Capture the cell that displays the provided text and extract its (X, Y) central coordinate. 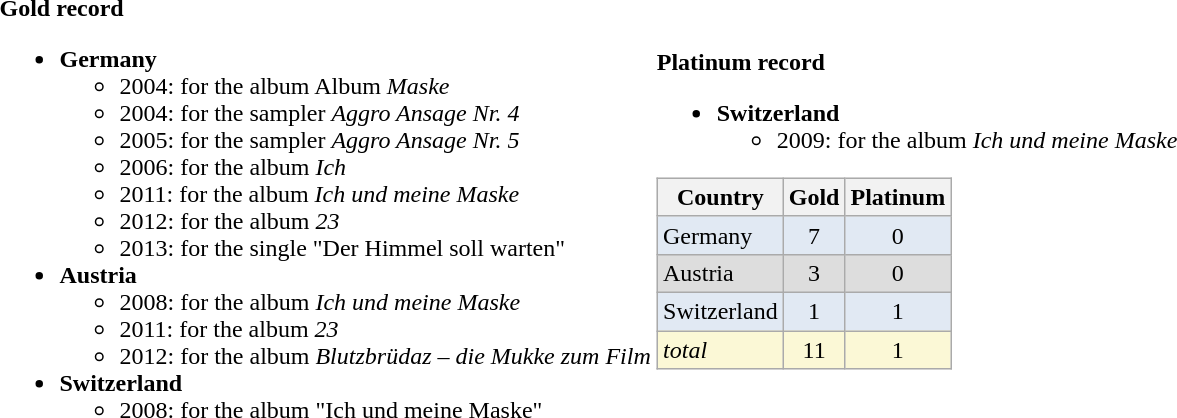
Country (721, 197)
Switzerland (721, 312)
7 (814, 235)
total (721, 350)
3 (814, 273)
Platinum (898, 197)
Austria (721, 273)
Germany (721, 235)
11 (814, 350)
Gold (814, 197)
